Extract the [x, y] coordinate from the center of the cell holding the provided text.  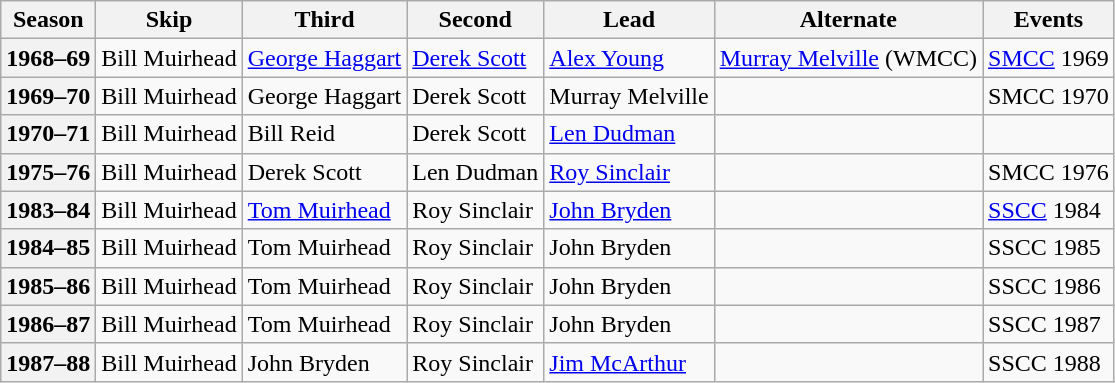
SMCC 1970 [1049, 96]
SMCC 1976 [1049, 172]
Murray Melville (WMCC) [848, 58]
SSCC 1984 [1049, 210]
1985–86 [48, 286]
1984–85 [48, 248]
1975–76 [48, 172]
1983–84 [48, 210]
Alternate [848, 20]
Events [1049, 20]
SSCC 1988 [1049, 362]
1986–87 [48, 324]
SSCC 1986 [1049, 286]
Third [324, 20]
Alex Young [629, 58]
SSCC 1987 [1049, 324]
Skip [169, 20]
Bill Reid [324, 134]
SSCC 1985 [1049, 248]
1970–71 [48, 134]
1987–88 [48, 362]
1968–69 [48, 58]
SMCC 1969 [1049, 58]
Murray Melville [629, 96]
Lead [629, 20]
1969–70 [48, 96]
Jim McArthur [629, 362]
Season [48, 20]
Second [476, 20]
